Detect which cell encompasses the target text, then output its [X, Y] center coordinate. 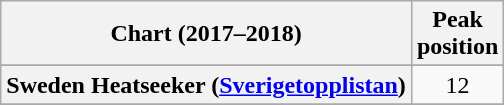
Chart (2017–2018) [206, 34]
Peakposition [457, 34]
12 [457, 85]
Sweden Heatseeker (Sverigetopplistan) [206, 85]
